Locate the cell with the specified text and output its (x, y) center coordinate. 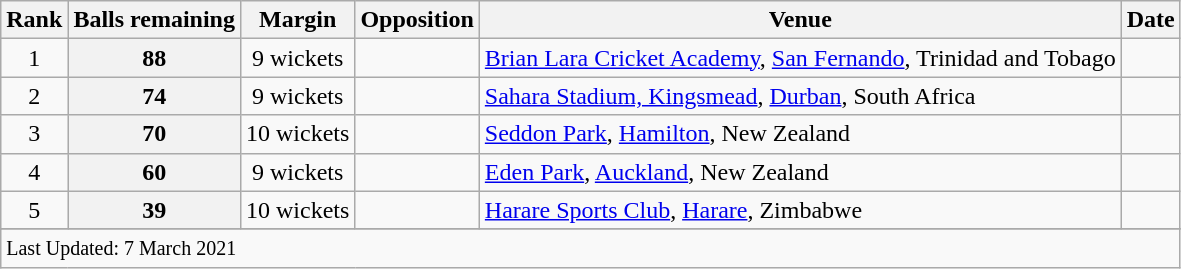
Harare Sports Club, Harare, Zimbabwe (800, 210)
74 (154, 96)
5 (34, 210)
Eden Park, Auckland, New Zealand (800, 172)
3 (34, 134)
39 (154, 210)
1 (34, 58)
Seddon Park, Hamilton, New Zealand (800, 134)
2 (34, 96)
Date (1150, 20)
Margin (297, 20)
60 (154, 172)
Rank (34, 20)
Venue (800, 20)
70 (154, 134)
Brian Lara Cricket Academy, San Fernando, Trinidad and Tobago (800, 58)
Balls remaining (154, 20)
Last Updated: 7 March 2021 (591, 248)
88 (154, 58)
Opposition (417, 20)
Sahara Stadium, Kingsmead, Durban, South Africa (800, 96)
4 (34, 172)
